Determine the (X, Y) coordinate at the center of the cell enclosing the given text.  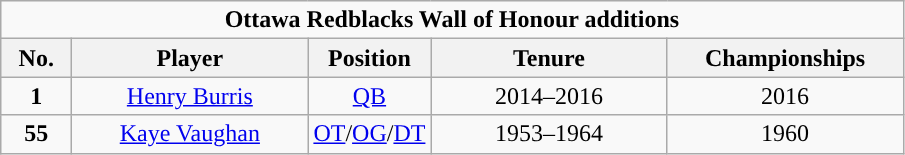
2016 (785, 96)
Ottawa Redblacks Wall of Honour additions (452, 20)
1960 (785, 134)
Kaye Vaughan (190, 134)
QB (370, 96)
2014–2016 (549, 96)
Championships (785, 58)
Henry Burris (190, 96)
55 (36, 134)
Tenure (549, 58)
Position (370, 58)
1 (36, 96)
Player (190, 58)
1953–1964 (549, 134)
No. (36, 58)
OT/OG/DT (370, 134)
